Locate the cell with the specified text and output its [X, Y] center coordinate. 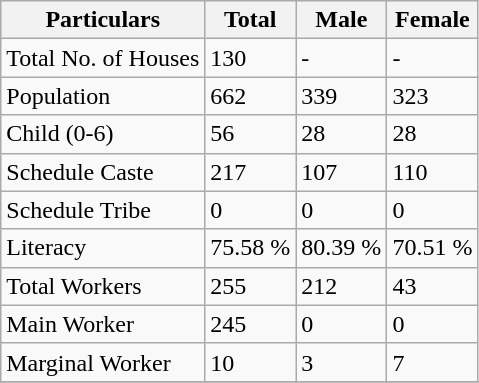
245 [250, 324]
3 [342, 362]
7 [432, 362]
130 [250, 58]
70.51 % [432, 248]
Total [250, 20]
Marginal Worker [103, 362]
10 [250, 362]
Total No. of Houses [103, 58]
Male [342, 20]
Population [103, 96]
Schedule Tribe [103, 210]
110 [432, 172]
217 [250, 172]
662 [250, 96]
323 [432, 96]
107 [342, 172]
Schedule Caste [103, 172]
Particulars [103, 20]
Child (0-6) [103, 134]
Total Workers [103, 286]
56 [250, 134]
Literacy [103, 248]
255 [250, 286]
212 [342, 286]
80.39 % [342, 248]
Main Worker [103, 324]
43 [432, 286]
339 [342, 96]
75.58 % [250, 248]
Female [432, 20]
